Extract the (X, Y) coordinate from the center of the cell holding the provided text.  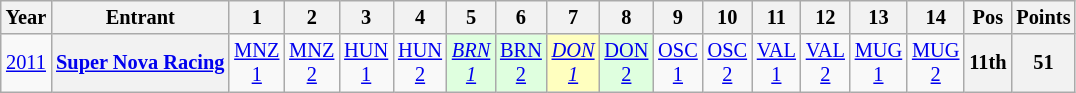
MNZ2 (312, 63)
Super Nova Racing (140, 63)
OSC2 (728, 63)
7 (574, 17)
MUG1 (878, 63)
HUN1 (366, 63)
Year (26, 17)
14 (936, 17)
MNZ1 (256, 63)
9 (678, 17)
2011 (26, 63)
Points (1043, 17)
13 (878, 17)
4 (420, 17)
DON1 (574, 63)
8 (626, 17)
11th (988, 63)
1 (256, 17)
VAL1 (776, 63)
11 (776, 17)
6 (521, 17)
DON2 (626, 63)
MUG2 (936, 63)
OSC1 (678, 63)
VAL2 (826, 63)
BRN2 (521, 63)
5 (471, 17)
3 (366, 17)
BRN1 (471, 63)
Entrant (140, 17)
51 (1043, 63)
12 (826, 17)
HUN2 (420, 63)
2 (312, 17)
Pos (988, 17)
10 (728, 17)
